Find where the given text appears and provide that cell's center as (X, Y) coordinate. 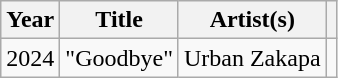
Year (30, 20)
Urban Zakapa (252, 58)
Title (120, 20)
"Goodbye" (120, 58)
Artist(s) (252, 20)
2024 (30, 58)
